Identify which cell holds the provided text, then report its (X, Y) central coordinate. 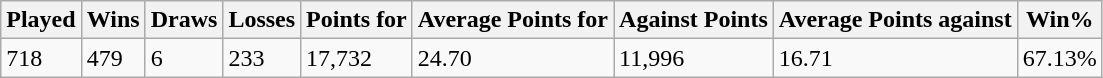
24.70 (512, 58)
479 (113, 58)
11,996 (694, 58)
17,732 (357, 58)
16.71 (895, 58)
Losses (262, 20)
718 (41, 58)
Draws (184, 20)
Points for (357, 20)
Win% (1060, 20)
Average Points for (512, 20)
6 (184, 58)
Played (41, 20)
Wins (113, 20)
233 (262, 58)
Average Points against (895, 20)
67.13% (1060, 58)
Against Points (694, 20)
